From the cell containing the given text, extract its center point as (X, Y) coordinate. 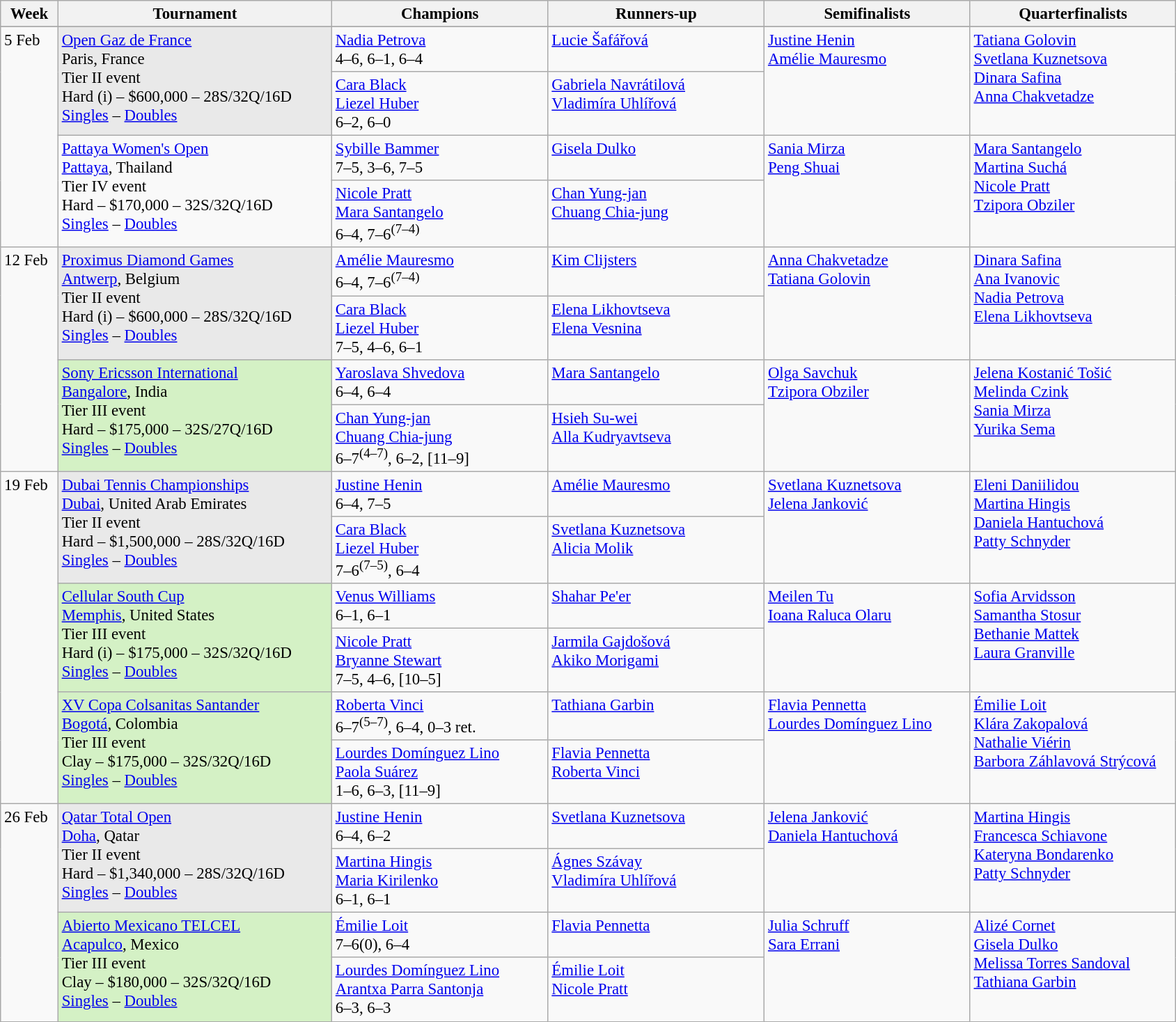
Abierto Mexicano TELCEL Acapulco, Mexico Tier III event Clay – $180,000 – 32S/32Q/16DSingles – Doubles (195, 967)
Svetlana Kuznetsova (656, 827)
Julia Schruff Sara Errani (868, 967)
Semifinalists (868, 14)
Proximus Diamond GamesAntwerp, Belgium Tier II event Hard (i) – $600,000 – 28S/32Q/16DSingles – Doubles (195, 304)
Dinara Safina Ana Ivanovic Nadia Petrova Elena Likhovtseva (1073, 304)
Sania Mirza Peng Shuai (868, 192)
Cellular South Cup Memphis, United States Tier III event Hard (i) – $175,000 – 32S/32Q/16DSingles – Doubles (195, 638)
Martina Hingis Francesca Schiavone Kateryna Bondarenko Patty Schnyder (1073, 858)
Eleni Daniilidou Martina Hingis Daniela Hantuchová Patty Schnyder (1073, 528)
Tathiana Garbin (656, 716)
Champions (440, 14)
Olga Savchuk Tzipora Obziler (868, 415)
Svetlana Kuznetsova Alicia Molik (656, 550)
Lourdes Domínguez Lino Arantxa Parra Santonja 6–3, 6–3 (440, 990)
Sofia Arvidsson Samantha Stosur Bethanie Mattek Laura Granville (1073, 638)
Amélie Mauresmo (656, 494)
Gabriela Navrátilová Vladimíra Uhlířová (656, 104)
Chan Yung-jan Chuang Chia-jung 6–7(4–7), 6–2, [11–9] (440, 438)
Ágnes Szávay Vladimíra Uhlířová (656, 881)
Week (29, 14)
Cara Black Liezel Huber 6–2, 6–0 (440, 104)
Nadia Petrova 4–6, 6–1, 6–4 (440, 50)
XV Copa Colsanitas Santander Bogotá, Colombia Tier III event Clay – $175,000 – 32S/32Q/16DSingles – Doubles (195, 748)
Cara Black Liezel Huber 7–6(7–5), 6–4 (440, 550)
Chan Yung-jan Chuang Chia-jung (656, 214)
Elena Likhovtseva Elena Vesnina (656, 328)
12 Feb (29, 360)
Kim Clijsters (656, 272)
Gisela Dulko (656, 159)
Flavia Pennetta (656, 936)
Anna Chakvetadze Tatiana Golovin (868, 304)
Justine Henin 6–4, 7–5 (440, 494)
Amélie Mauresmo 6–4, 7–6(7–4) (440, 272)
Émilie Loit Nicole Pratt (656, 990)
Jelena Kostanić Tošić Melinda Czink Sania Mirza Yurika Sema (1073, 415)
Justine Henin 6–4, 6–2 (440, 827)
Jelena Janković Daniela Hantuchová (868, 858)
Yaroslava Shvedova 6–4, 6–4 (440, 382)
26 Feb (29, 913)
Mara Santangelo Martina Suchá Nicole Pratt Tzipora Obziler (1073, 192)
Alizé Cornet Gisela Dulko Melissa Torres Sandoval Tathiana Garbin (1073, 967)
Flavia Pennetta Lourdes Domínguez Lino (868, 748)
Meilen Tu Ioana Raluca Olaru (868, 638)
Lourdes Domínguez Lino Paola Suárez 1–6, 6–3, [11–9] (440, 772)
19 Feb (29, 638)
Martina Hingis Maria Kirilenko 6–1, 6–1 (440, 881)
Mara Santangelo (656, 382)
Runners-up (656, 14)
Tournament (195, 14)
Nicole Pratt Bryanne Stewart 7–5, 4–6, [10–5] (440, 660)
Sybille Bammer 7–5, 3–6, 7–5 (440, 159)
Sony Ericsson International Bangalore, India Tier III event Hard – $175,000 – 32S/27Q/16DSingles – Doubles (195, 415)
Svetlana Kuznetsova Jelena Janković (868, 528)
Hsieh Su-wei Alla Kudryavtseva (656, 438)
Open Gaz de France Paris, France Tier II event Hard (i) – $600,000 – 28S/32Q/16DSingles – Doubles (195, 81)
Pattaya Women's Open Pattaya, Thailand Tier IV event Hard – $170,000 – 32S/32Q/16DSingles – Doubles (195, 192)
Nicole Pratt Mara Santangelo 6–4, 7–6(7–4) (440, 214)
Dubai Tennis Championships Dubai, United Arab Emirates Tier II event Hard – $1,500,000 – 28S/32Q/16DSingles – Doubles (195, 528)
Qatar Total Open Doha, Qatar Tier II event Hard – $1,340,000 – 28S/32Q/16DSingles – Doubles (195, 858)
Lucie Šafářová (656, 50)
Flavia Pennetta Roberta Vinci (656, 772)
5 Feb (29, 138)
Jarmila Gajdošová Akiko Morigami (656, 660)
Cara Black Liezel Huber 7–5, 4–6, 6–1 (440, 328)
Tatiana Golovin Svetlana Kuznetsova Dinara Safina Anna Chakvetadze (1073, 81)
Shahar Pe'er (656, 606)
Roberta Vinci 6–7(5–7), 6–4, 0–3 ret. (440, 716)
Justine Henin Amélie Mauresmo (868, 81)
Émilie Loit 7–6(0), 6–4 (440, 936)
Quarterfinalists (1073, 14)
Venus Williams 6–1, 6–1 (440, 606)
Émilie Loit Klára Zakopalová Nathalie Viérin Barbora Záhlavová Strýcová (1073, 748)
